Find where the given text appears and provide that cell's center as (x, y) coordinate. 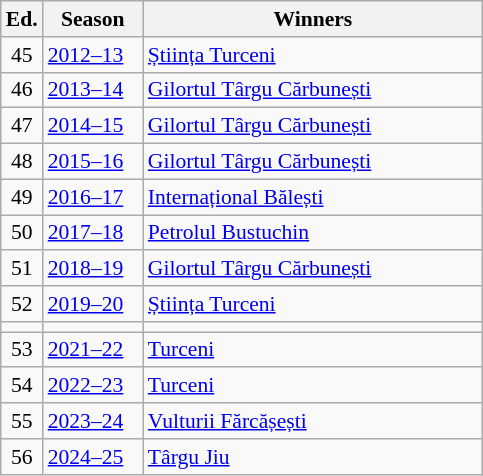
2022–23 (93, 386)
2017–18 (93, 233)
48 (22, 162)
Vulturii Fărcășești (313, 421)
52 (22, 304)
2024–25 (93, 457)
51 (22, 269)
45 (22, 55)
2018–19 (93, 269)
54 (22, 386)
2021–22 (93, 350)
2015–16 (93, 162)
Petrolul Bustuchin (313, 233)
2016–17 (93, 197)
Winners (313, 19)
Ed. (22, 19)
47 (22, 126)
2023–24 (93, 421)
49 (22, 197)
Season (93, 19)
55 (22, 421)
2014–15 (93, 126)
2019–20 (93, 304)
2012–13 (93, 55)
Internațional Bălești (313, 197)
50 (22, 233)
2013–14 (93, 90)
46 (22, 90)
Târgu Jiu (313, 457)
56 (22, 457)
53 (22, 350)
